Identify which cell holds the provided text, then report its (X, Y) central coordinate. 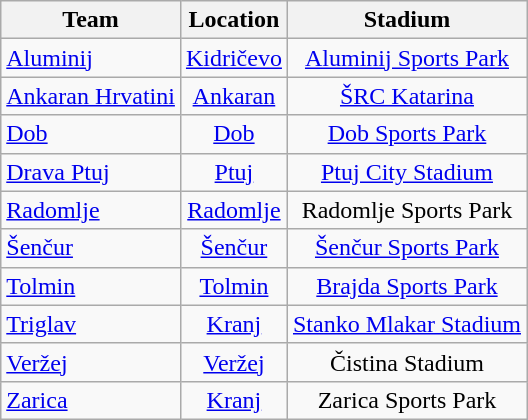
Aluminij (91, 58)
Ankaran Hrvatini (91, 96)
Dob Sports Park (406, 134)
Aluminij Sports Park (406, 58)
Radomlje Sports Park (406, 210)
Zarica (91, 400)
Stanko Mlakar Stadium (406, 324)
Kidričevo (234, 58)
Ankaran (234, 96)
ŠRC Katarina (406, 96)
Ptuj (234, 172)
Šenčur Sports Park (406, 248)
Čistina Stadium (406, 362)
Ptuj City Stadium (406, 172)
Zarica Sports Park (406, 400)
Triglav (91, 324)
Location (234, 20)
Team (91, 20)
Brajda Sports Park (406, 286)
Drava Ptuj (91, 172)
Stadium (406, 20)
